From the cell containing the given text, extract its center point as (X, Y) coordinate. 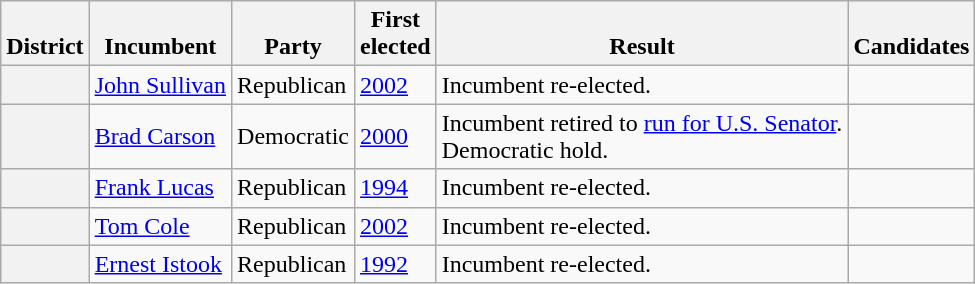
Frank Lucas (160, 188)
Candidates (912, 34)
Ernest Istook (160, 264)
District (45, 34)
Democratic (294, 136)
1994 (396, 188)
Result (642, 34)
Incumbent (160, 34)
Party (294, 34)
Incumbent retired to run for U.S. Senator. Democratic hold. (642, 136)
Brad Carson (160, 136)
2000 (396, 136)
Tom Cole (160, 226)
Firstelected (396, 34)
1992 (396, 264)
John Sullivan (160, 85)
